For the text-containing cell, return its midpoint in (X, Y) coordinate format. 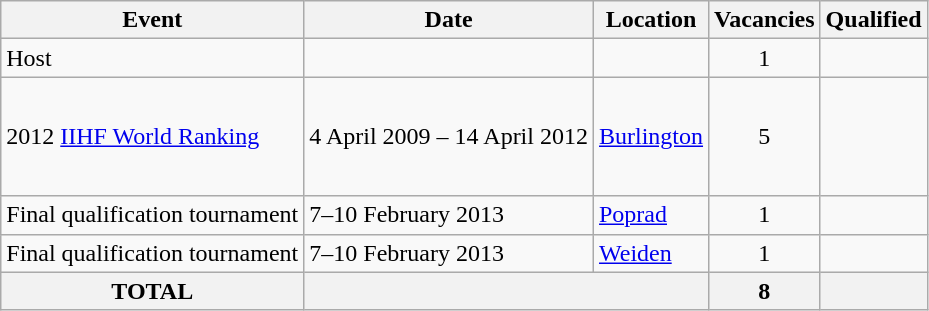
Poprad (650, 215)
8 (765, 291)
2012 IIHF World Ranking (152, 136)
Vacancies (765, 20)
Burlington (650, 136)
Location (650, 20)
4 April 2009 – 14 April 2012 (449, 136)
Event (152, 20)
Date (449, 20)
TOTAL (152, 291)
Host (152, 58)
Qualified (874, 20)
5 (765, 136)
Weiden (650, 253)
